Return the [X, Y] coordinate for the center point of the cell that contains the specified text.  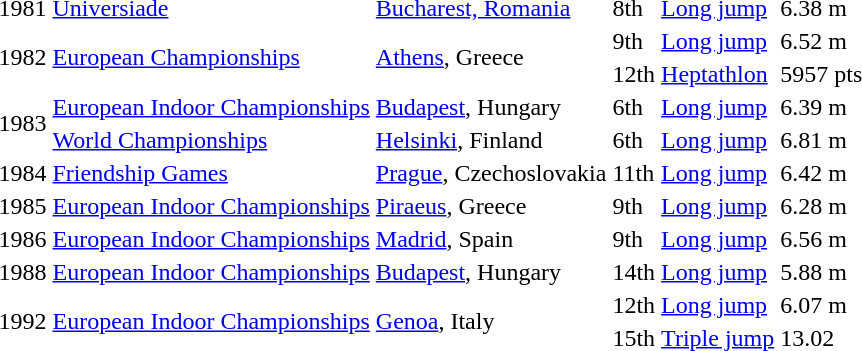
European Championships [211, 58]
Helsinki, Finland [491, 140]
Heptathlon [718, 74]
Friendship Games [211, 173]
World Championships [211, 140]
Prague, Czechoslovakia [491, 173]
Piraeus, Greece [491, 206]
Athens, Greece [491, 58]
Madrid, Spain [491, 239]
14th [634, 272]
11th [634, 173]
